Pinpoint the cell where the given text exists, returning its (x, y) midpoint coordinate. 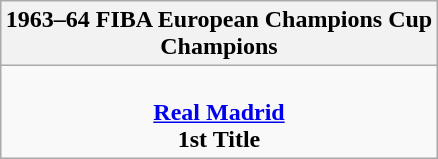
1963–64 FIBA European Champions CupChampions (218, 34)
Real Madrid 1st Title (218, 112)
